Search for the cell housing the specified text and yield its (x, y) center coordinate. 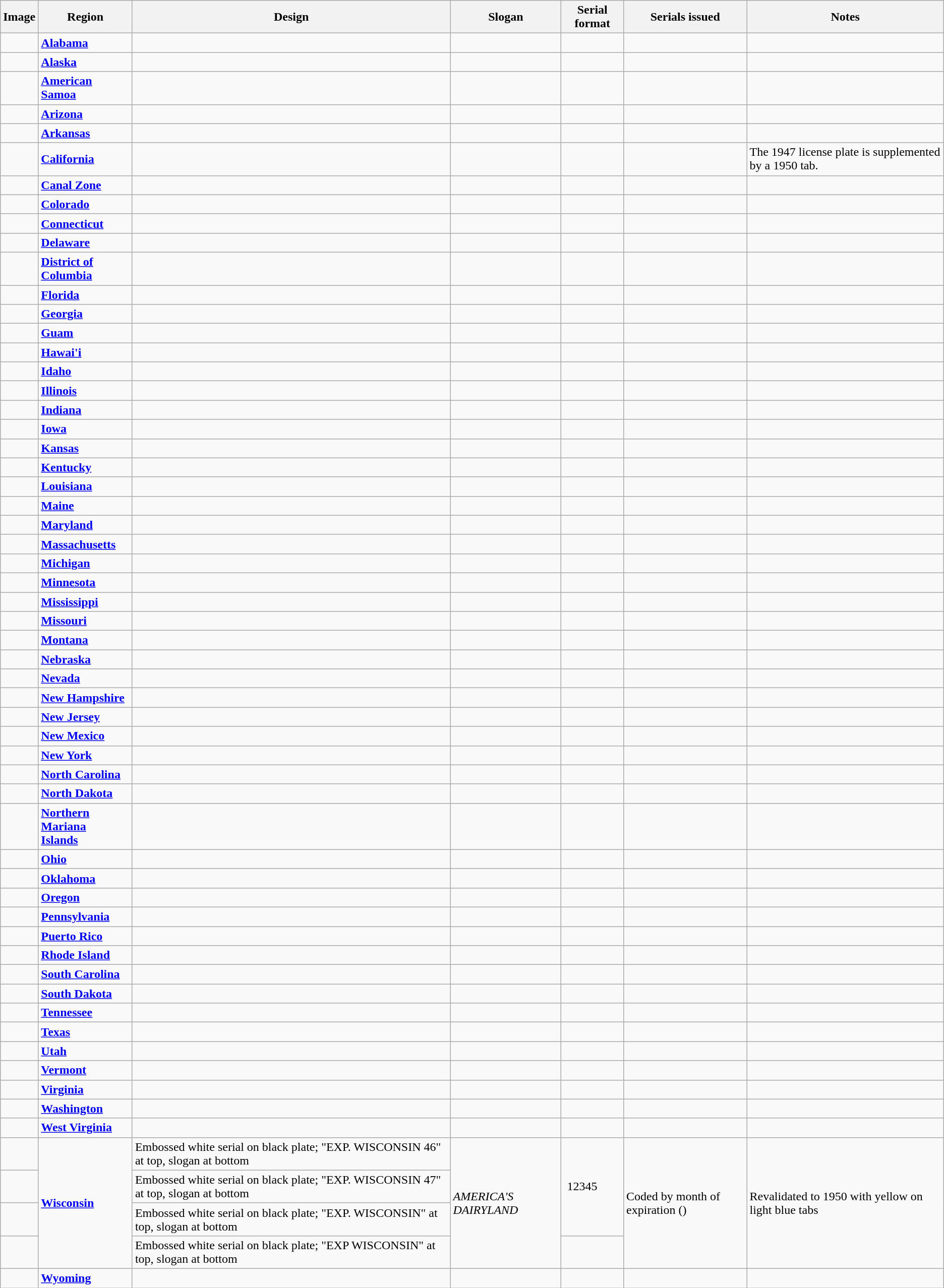
Arkansas (86, 133)
Coded by month of expiration () (685, 1203)
Region (86, 17)
North Carolina (86, 774)
Illinois (86, 391)
Louisiana (86, 486)
Mississippi (86, 601)
AMERICA'S DAIRYLAND (506, 1203)
Design (291, 17)
Embossed white serial on black plate; "EXP. WISCONSIN 47" at top, slogan at bottom (291, 1187)
Serial format (593, 17)
District ofColumbia (86, 268)
Northern Mariana Islands (86, 826)
New Mexico (86, 736)
Kentucky (86, 467)
Hawai'i (86, 352)
Montana (86, 640)
Slogan (506, 17)
Serials issued (685, 17)
Kansas (86, 448)
Minnesota (86, 582)
Texas (86, 1032)
Washington (86, 1109)
Iowa (86, 429)
Oklahoma (86, 878)
Michigan (86, 563)
Alaska (86, 62)
New Hampshire (86, 698)
American Samoa (86, 88)
Arizona (86, 114)
Florida (86, 295)
Embossed white serial on black plate; "EXP WISCONSIN" at top, slogan at bottom (291, 1252)
Wyoming (86, 1278)
Idaho (86, 372)
Missouri (86, 621)
Canal Zone (86, 185)
Image (19, 17)
South Carolina (86, 974)
Virginia (86, 1089)
Ohio (86, 859)
Vermont (86, 1070)
New York (86, 755)
12345 (593, 1187)
Puerto Rico (86, 936)
Guam (86, 333)
Massachusetts (86, 544)
The 1947 license plate is supplemented by a 1950 tab. (845, 159)
Embossed white serial on black plate; "EXP. WISCONSIN" at top, slogan at bottom (291, 1219)
Revalidated to 1950 with yellow on light blue tabs (845, 1203)
North Dakota (86, 793)
Oregon (86, 897)
Wisconsin (86, 1203)
Pennsylvania (86, 916)
Connecticut (86, 223)
Tennessee (86, 1013)
Indiana (86, 410)
Embossed white serial on black plate; "EXP. WISCONSIN 46" at top, slogan at bottom (291, 1153)
Nebraska (86, 659)
Alabama (86, 43)
New Jersey (86, 717)
Utah (86, 1051)
West Virginia (86, 1128)
South Dakota (86, 994)
Maine (86, 506)
Delaware (86, 242)
Notes (845, 17)
California (86, 159)
Georgia (86, 314)
Maryland (86, 525)
Nevada (86, 679)
Rhode Island (86, 955)
Colorado (86, 204)
